For the text-containing cell, return its midpoint in (X, Y) coordinate format. 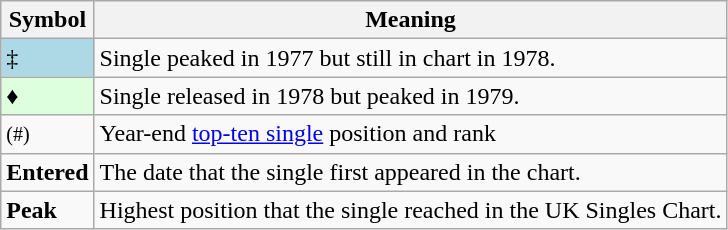
Year-end top-ten single position and rank (410, 134)
Entered (48, 172)
♦ (48, 96)
Meaning (410, 20)
Single peaked in 1977 but still in chart in 1978. (410, 58)
Peak (48, 210)
(#) (48, 134)
Symbol (48, 20)
The date that the single first appeared in the chart. (410, 172)
Single released in 1978 but peaked in 1979. (410, 96)
Highest position that the single reached in the UK Singles Chart. (410, 210)
‡ (48, 58)
